Identify which cell holds the provided text, then report its (x, y) central coordinate. 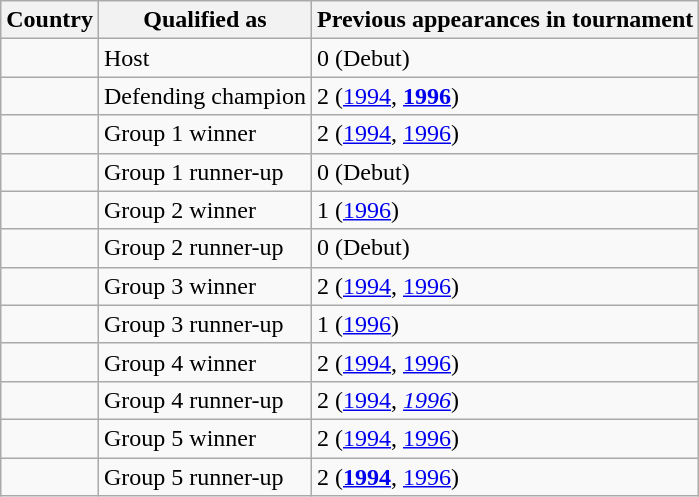
Group 2 runner-up (204, 248)
Group 5 runner-up (204, 477)
Group 4 winner (204, 362)
Group 3 winner (204, 286)
Qualified as (204, 20)
Defending champion (204, 96)
Group 4 runner-up (204, 400)
Group 1 runner-up (204, 172)
Group 1 winner (204, 134)
Group 3 runner-up (204, 324)
Group 5 winner (204, 438)
Group 2 winner (204, 210)
Country (50, 20)
Host (204, 58)
Previous appearances in tournament (504, 20)
